Output the (x, y) coordinate of the center of the cell containing the given text.  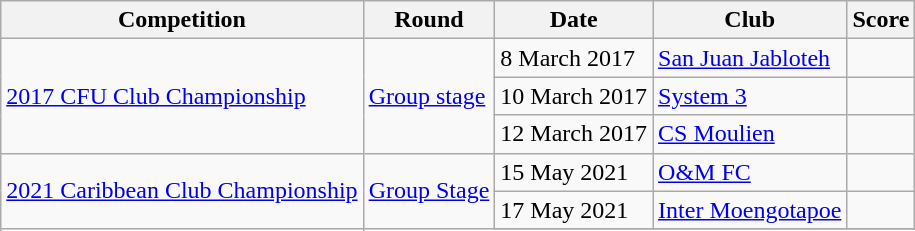
10 March 2017 (574, 96)
15 May 2021 (574, 172)
Group Stage (429, 191)
Club (750, 20)
Round (429, 20)
8 March 2017 (574, 58)
Group stage (429, 96)
Date (574, 20)
Competition (182, 20)
2021 Caribbean Club Championship (182, 191)
CS Moulien (750, 134)
12 March 2017 (574, 134)
17 May 2021 (574, 210)
O&M FC (750, 172)
San Juan Jabloteh (750, 58)
Score (881, 20)
System 3 (750, 96)
2017 CFU Club Championship (182, 96)
Inter Moengotapoe (750, 210)
